Identify which cell holds the provided text, then report its (X, Y) central coordinate. 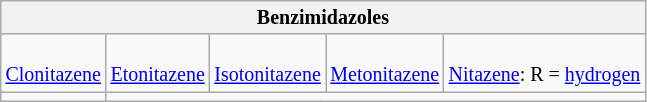
Metonitazene (385, 64)
Benzimidazoles (323, 18)
Nitazene: R = hydrogen (544, 64)
Etonitazene (158, 64)
Isotonitazene (268, 64)
Clonitazene (54, 64)
